Provide the (x, y) coordinate of the cell's center where the given text is located.  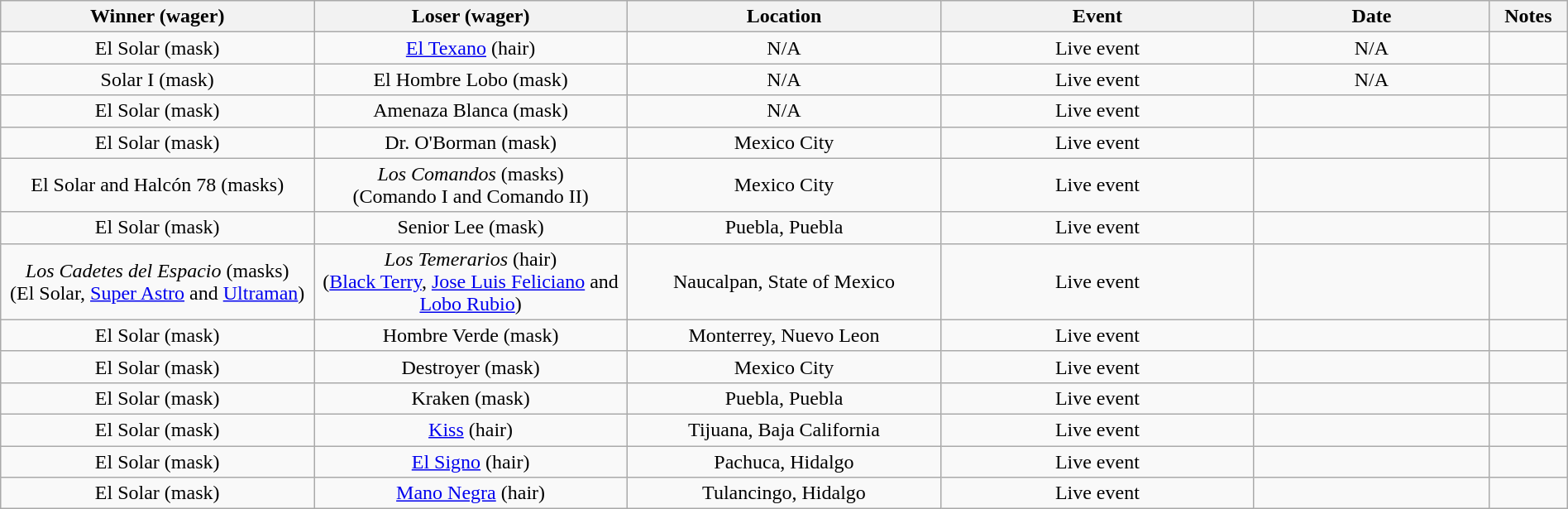
El Signo (hair) (471, 461)
Winner (wager) (157, 17)
Event (1097, 17)
Amenaza Blanca (mask) (471, 111)
Naucalpan, State of Mexico (784, 281)
Pachuca, Hidalgo (784, 461)
El Hombre Lobo (mask) (471, 79)
Dr. O'Borman (mask) (471, 142)
Destroyer (mask) (471, 367)
Solar I (mask) (157, 79)
El Solar and Halcón 78 (masks) (157, 185)
Tijuana, Baja California (784, 430)
Kraken (mask) (471, 398)
El Texano (hair) (471, 48)
Monterrey, Nuevo Leon (784, 335)
Tulancingo, Hidalgo (784, 493)
Date (1371, 17)
Kiss (hair) (471, 430)
Notes (1528, 17)
Los Comandos (masks)(Comando I and Comando II) (471, 185)
Los Temerarios (hair)(Black Terry, Jose Luis Feliciano and Lobo Rubio) (471, 281)
Mano Negra (hair) (471, 493)
Loser (wager) (471, 17)
Senior Lee (mask) (471, 228)
Location (784, 17)
Los Cadetes del Espacio (masks)(El Solar, Super Astro and Ultraman) (157, 281)
Hombre Verde (mask) (471, 335)
